Detect which cell encompasses the target text, then output its (X, Y) center coordinate. 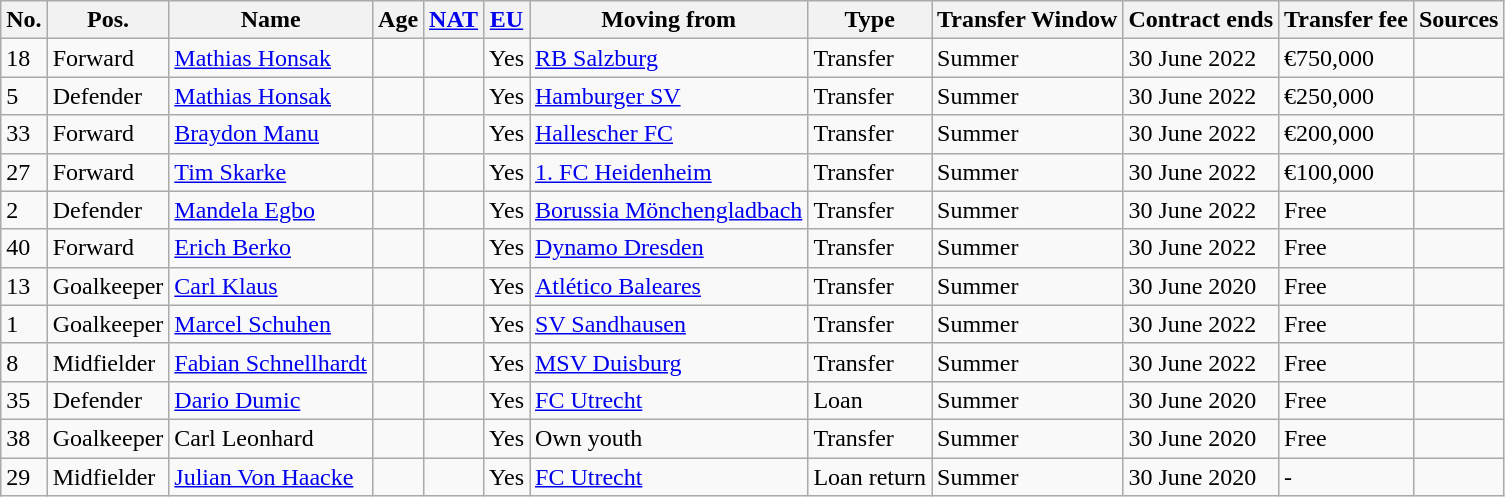
29 (24, 477)
Moving from (669, 20)
€200,000 (1346, 134)
EU (507, 20)
8 (24, 362)
Erich Berko (271, 248)
Marcel Schuhen (271, 324)
Mandela Egbo (271, 210)
Julian Von Haacke (271, 477)
Name (271, 20)
Age (398, 20)
27 (24, 172)
38 (24, 438)
- (1346, 477)
Carl Leonhard (271, 438)
1. FC Heidenheim (669, 172)
Loan return (870, 477)
Transfer Window (1028, 20)
Type (870, 20)
Braydon Manu (271, 134)
Dario Dumic (271, 400)
Tim Skarke (271, 172)
Dynamo Dresden (669, 248)
Contract ends (1201, 20)
40 (24, 248)
Loan (870, 400)
5 (24, 96)
Transfer fee (1346, 20)
SV Sandhausen (669, 324)
1 (24, 324)
Hamburger SV (669, 96)
35 (24, 400)
13 (24, 286)
18 (24, 58)
Carl Klaus (271, 286)
Atlético Baleares (669, 286)
RB Salzburg (669, 58)
Pos. (108, 20)
€750,000 (1346, 58)
€100,000 (1346, 172)
Fabian Schnellhardt (271, 362)
Hallescher FC (669, 134)
33 (24, 134)
No. (24, 20)
Borussia Mönchengladbach (669, 210)
Sources (1458, 20)
Own youth (669, 438)
€250,000 (1346, 96)
NAT (454, 20)
MSV Duisburg (669, 362)
2 (24, 210)
